Scan for the cell matching the given text and deliver its [X, Y] coordinate at center. 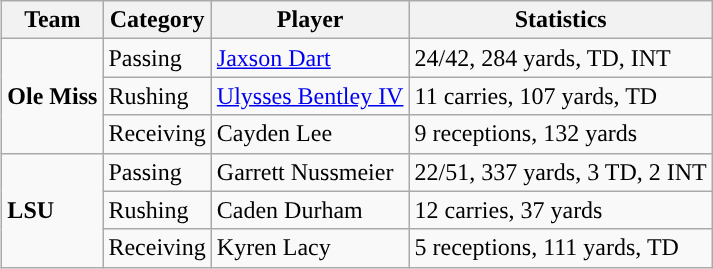
Jaxson Dart [310, 58]
LSU [52, 210]
Garrett Nussmeier [310, 172]
Player [310, 20]
Team [52, 20]
Caden Durham [310, 210]
24/42, 284 yards, TD, INT [560, 58]
9 receptions, 132 yards [560, 134]
Ole Miss [52, 96]
5 receptions, 111 yards, TD [560, 248]
Ulysses Bentley IV [310, 96]
Cayden Lee [310, 134]
Statistics [560, 20]
12 carries, 37 yards [560, 210]
Category [157, 20]
Kyren Lacy [310, 248]
11 carries, 107 yards, TD [560, 96]
22/51, 337 yards, 3 TD, 2 INT [560, 172]
